Return [X, Y] of the center of cell containing provided text 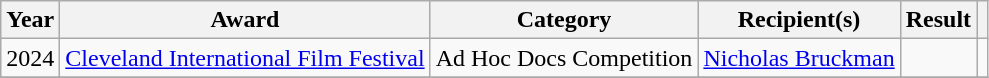
Result [938, 20]
Category [564, 20]
Ad Hoc Docs Competition [564, 58]
Cleveland International Film Festival [245, 58]
2024 [30, 58]
Award [245, 20]
Recipient(s) [799, 20]
Year [30, 20]
Nicholas Bruckman [799, 58]
